Scan for the cell matching the given text and deliver its (x, y) coordinate at center. 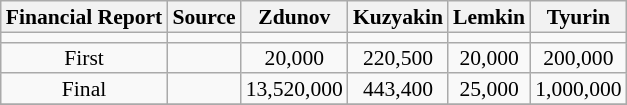
Financial Report (84, 16)
Zdunov (294, 16)
Kuzyakin (398, 16)
13,520,000 (294, 90)
220,500 (398, 58)
200,000 (578, 58)
First (84, 58)
25,000 (489, 90)
Tyurin (578, 16)
443,400 (398, 90)
Final (84, 90)
Lemkin (489, 16)
1,000,000 (578, 90)
Source (204, 16)
